Provide the (X, Y) coordinate of the cell's center where the given text is located.  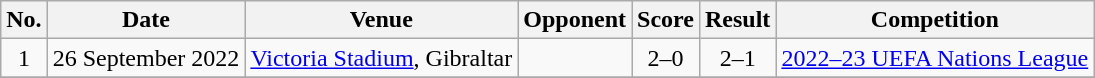
Competition (935, 20)
1 (24, 58)
Score (666, 20)
Date (146, 20)
2–1 (737, 58)
Opponent (575, 20)
2022–23 UEFA Nations League (935, 58)
No. (24, 20)
Victoria Stadium, Gibraltar (382, 58)
2–0 (666, 58)
Result (737, 20)
26 September 2022 (146, 58)
Venue (382, 20)
